Pinpoint the cell where the given text exists, returning its [X, Y] midpoint coordinate. 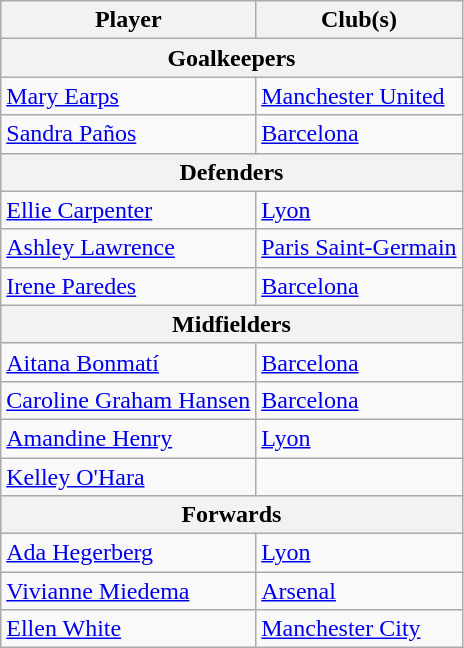
Forwards [232, 515]
Arsenal [359, 591]
Goalkeepers [232, 58]
Ellie Carpenter [128, 210]
Paris Saint-Germain [359, 248]
Irene Paredes [128, 286]
Caroline Graham Hansen [128, 400]
Amandine Henry [128, 438]
Ashley Lawrence [128, 248]
Mary Earps [128, 96]
Manchester City [359, 629]
Ellen White [128, 629]
Aitana Bonmatí [128, 362]
Sandra Paños [128, 134]
Kelley O'Hara [128, 477]
Midfielders [232, 324]
Manchester United [359, 96]
Player [128, 20]
Defenders [232, 172]
Vivianne Miedema [128, 591]
Club(s) [359, 20]
Ada Hegerberg [128, 553]
